Return [X, Y] of the center of cell containing provided text 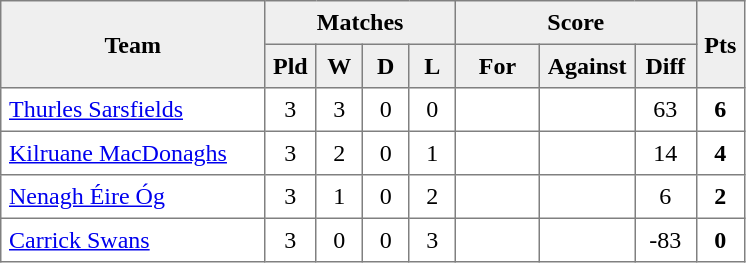
Nenagh Éire Óg [133, 197]
Matches [360, 23]
14 [666, 153]
-83 [666, 240]
Diff [666, 66]
63 [666, 110]
4 [720, 153]
Carrick Swans [133, 240]
L [432, 66]
Kilruane MacDonaghs [133, 153]
Score [576, 23]
Pts [720, 44]
D [385, 66]
Team [133, 44]
For [497, 66]
Thurles Sarsfields [133, 110]
Pld [290, 66]
W [339, 66]
Against [586, 66]
